For the text-containing cell, return its midpoint in (X, Y) coordinate format. 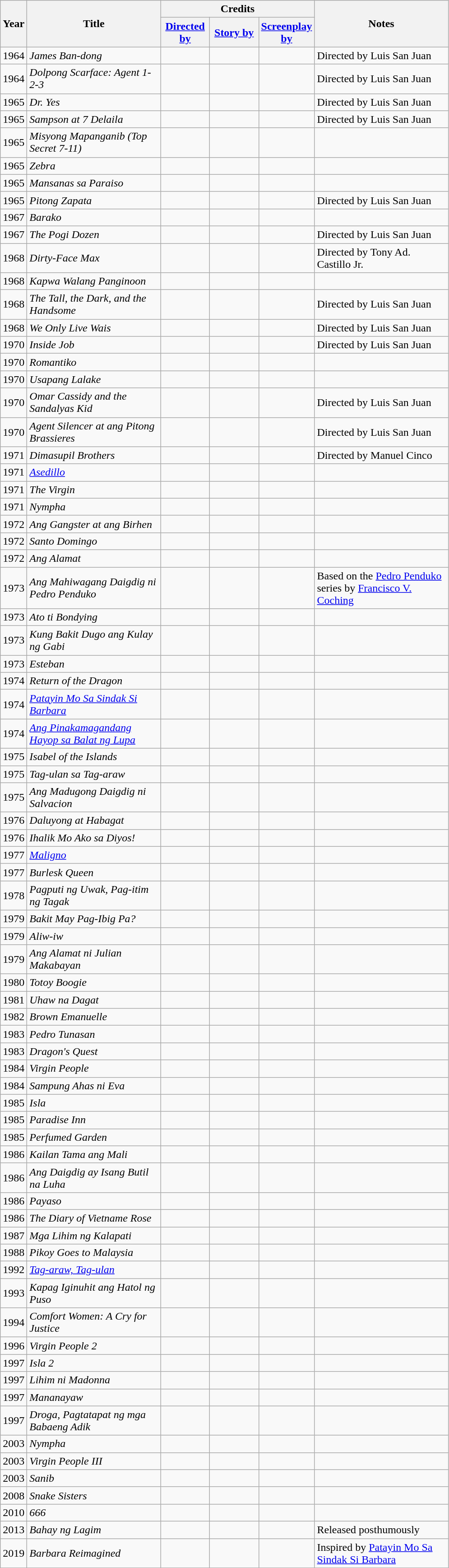
Snake Sisters (94, 1495)
Inspired by Patayin Mo Sa Sindak Si Barbara (381, 1553)
1994 (14, 1322)
1992 (14, 1270)
The Pogi Dozen (94, 234)
Dr. Yes (94, 102)
1987 (14, 1235)
Kailan Tama ang Mali (94, 1154)
Droga, Pagtatapat ng mga Babaeng Adik (94, 1421)
Esteban (94, 664)
Tag-ulan sa Tag-araw (94, 774)
2010 (14, 1512)
Sanib (94, 1478)
Mga Lihim ng Kalapati (94, 1235)
Isla (94, 1103)
Uhaw na Dagat (94, 1000)
James Ban-dong (94, 56)
1996 (14, 1346)
The Virgin (94, 490)
Paradise Inn (94, 1120)
Released posthumously (381, 1530)
Ang Pinakamagandang Hayop sa Balat ng Lupa (94, 733)
2019 (14, 1553)
Based on the Pedro Penduko series by Francisco V. Coching (381, 588)
Lihim ni Madonna (94, 1380)
Agent Silencer at ang Pitong Brassieres (94, 432)
The Diary of Vietname Rose (94, 1218)
Barako (94, 217)
Usapang Lalake (94, 379)
Ang Daigdig ay Isang Butil na Luha (94, 1178)
Title (94, 23)
Ang Madugong Daigdig ni Salvacion (94, 798)
Credits (237, 9)
Mananayaw (94, 1397)
Dragon's Quest (94, 1051)
1993 (14, 1293)
Kapwa Walang Panginoon (94, 281)
Inside Job (94, 345)
666 (94, 1512)
Directed by Manuel Cinco (381, 455)
Sampung Ahas ni Eva (94, 1086)
Mansanas sa Paraiso (94, 183)
Notes (381, 23)
Dimasupil Brothers (94, 455)
Dolpong Scarface: Agent 1-2-3 (94, 79)
Sampson at 7 Delaila (94, 119)
Daluyong at Habagat (94, 821)
Kapag Iginuhit ang Hatol ng Puso (94, 1293)
Ang Alamat (94, 558)
Bakit May Pag-Ibig Pa? (94, 919)
Directed by Tony Ad. Castillo Jr. (381, 257)
Tag-araw, Tag-ulan (94, 1270)
Ihalik Mo Ako sa Diyos! (94, 838)
Maligno (94, 855)
Perfumed Garden (94, 1137)
Barbara Reimagined (94, 1553)
Santo Domingo (94, 541)
Pikoy Goes to Malaysia (94, 1253)
Virgin People 2 (94, 1346)
Story by (234, 33)
Asedillo (94, 472)
1988 (14, 1253)
Ang Mahiwagang Daigdig ni Pedro Penduko (94, 588)
Aliw-iw (94, 936)
Misyong Mapanganib (Top Secret 7-11) (94, 143)
1980 (14, 983)
Return of the Dragon (94, 681)
Dirty-Face Max (94, 257)
1982 (14, 1017)
Comfort Women: A Cry for Justice (94, 1322)
Payaso (94, 1201)
The Tall, the Dark, and the Handsome (94, 304)
2013 (14, 1530)
1978 (14, 895)
Omar Cassidy and the Sandalyas Kid (94, 403)
Pedro Tunasan (94, 1034)
Patayin Mo Sa Sindak Si Barbara (94, 705)
Ang Gangster at ang Birhen (94, 524)
We Only Live Wais (94, 328)
Romantiko (94, 362)
Zebra (94, 166)
Year (14, 23)
Ato ti Bondying (94, 617)
Ang Alamat ni Julian Makabayan (94, 959)
Screenplay by (287, 33)
Isla 2 (94, 1363)
Bahay ng Lagim (94, 1530)
Kung Bakit Dugo ang Kulay ng Gabi (94, 640)
Virgin People (94, 1069)
1981 (14, 1000)
Directed by (185, 33)
Burlesk Queen (94, 872)
Brown Emanuelle (94, 1017)
Pagputi ng Uwak, Pag-itim ng Tagak (94, 895)
Totoy Boogie (94, 983)
Isabel of the Islands (94, 757)
Pitong Zapata (94, 200)
2008 (14, 1495)
Virgin People III (94, 1461)
